From the cell containing the given text, extract its center point as (x, y) coordinate. 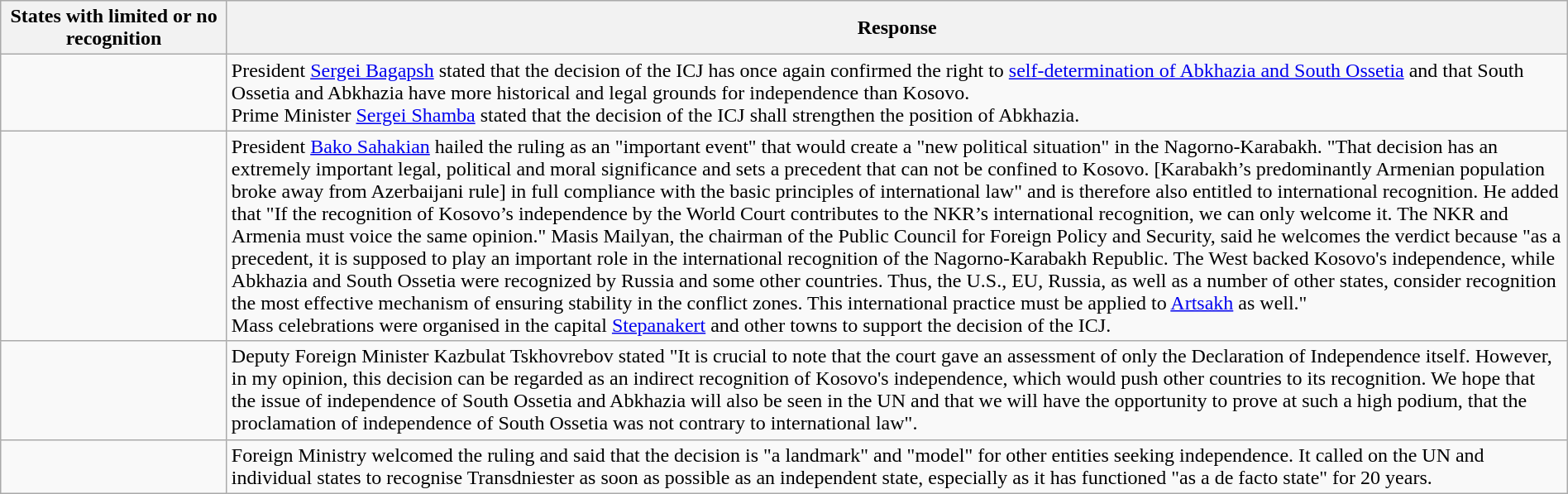
States with limited or no recognition (114, 28)
Response (896, 28)
